Search for the cell housing the specified text and yield its (x, y) center coordinate. 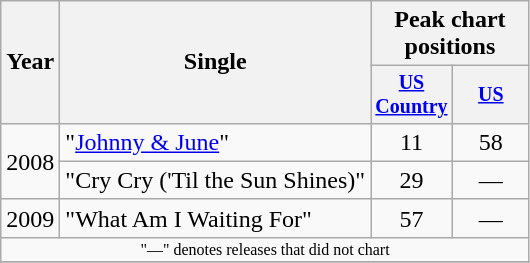
Single (216, 62)
"Cry Cry ('Til the Sun Shines)" (216, 180)
"—" denotes releases that did not chart (266, 249)
US (490, 94)
"What Am I Waiting For" (216, 218)
11 (412, 142)
2009 (30, 218)
US Country (412, 94)
58 (490, 142)
2008 (30, 161)
29 (412, 180)
"Johnny & June" (216, 142)
57 (412, 218)
Peak chartpositions (450, 34)
Year (30, 62)
